Detect which cell encompasses the target text, then output its [X, Y] center coordinate. 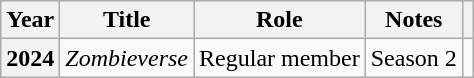
Zombieverse [127, 58]
Title [127, 20]
Regular member [280, 58]
Notes [414, 20]
Year [30, 20]
2024 [30, 58]
Role [280, 20]
Season 2 [414, 58]
